Scan for the cell matching the given text and deliver its [X, Y] coordinate at center. 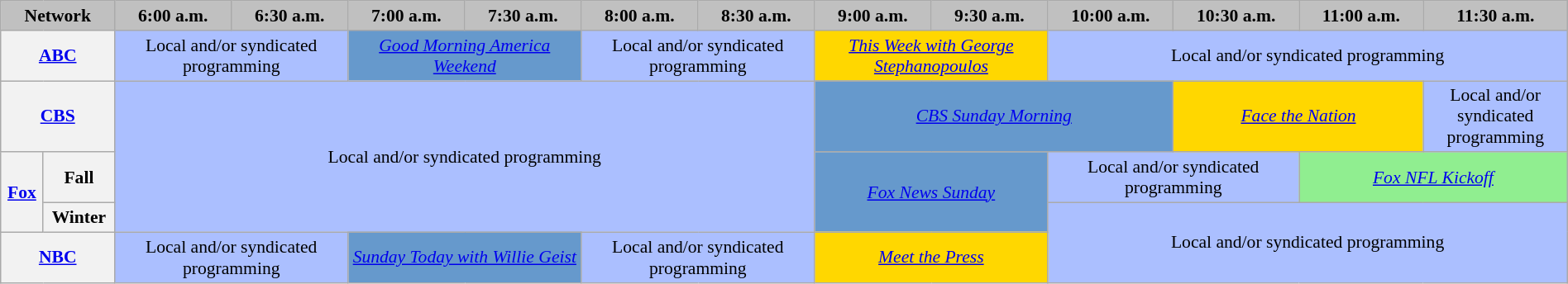
6:30 a.m. [289, 16]
Fall [79, 178]
11:00 a.m. [1361, 16]
7:30 a.m. [523, 16]
9:00 a.m. [873, 16]
This Week with George Stephanopoulos [931, 56]
Winter [79, 218]
10:30 a.m. [1236, 16]
NBC [58, 258]
10:00 a.m. [1111, 16]
ABC [58, 56]
Good Morning America Weekend [465, 56]
Meet the Press [931, 258]
Fox News Sunday [931, 193]
Network [58, 16]
Fox [22, 193]
7:00 a.m. [407, 16]
CBS Sunday Morning [994, 117]
6:00 a.m. [174, 16]
11:30 a.m. [1495, 16]
9:30 a.m. [989, 16]
8:30 a.m. [756, 16]
CBS [58, 117]
Face the Nation [1298, 117]
8:00 a.m. [640, 16]
Fox NFL Kickoff [1434, 178]
Sunday Today with Willie Geist [465, 258]
